Identify which cell holds the provided text, then report its [X, Y] central coordinate. 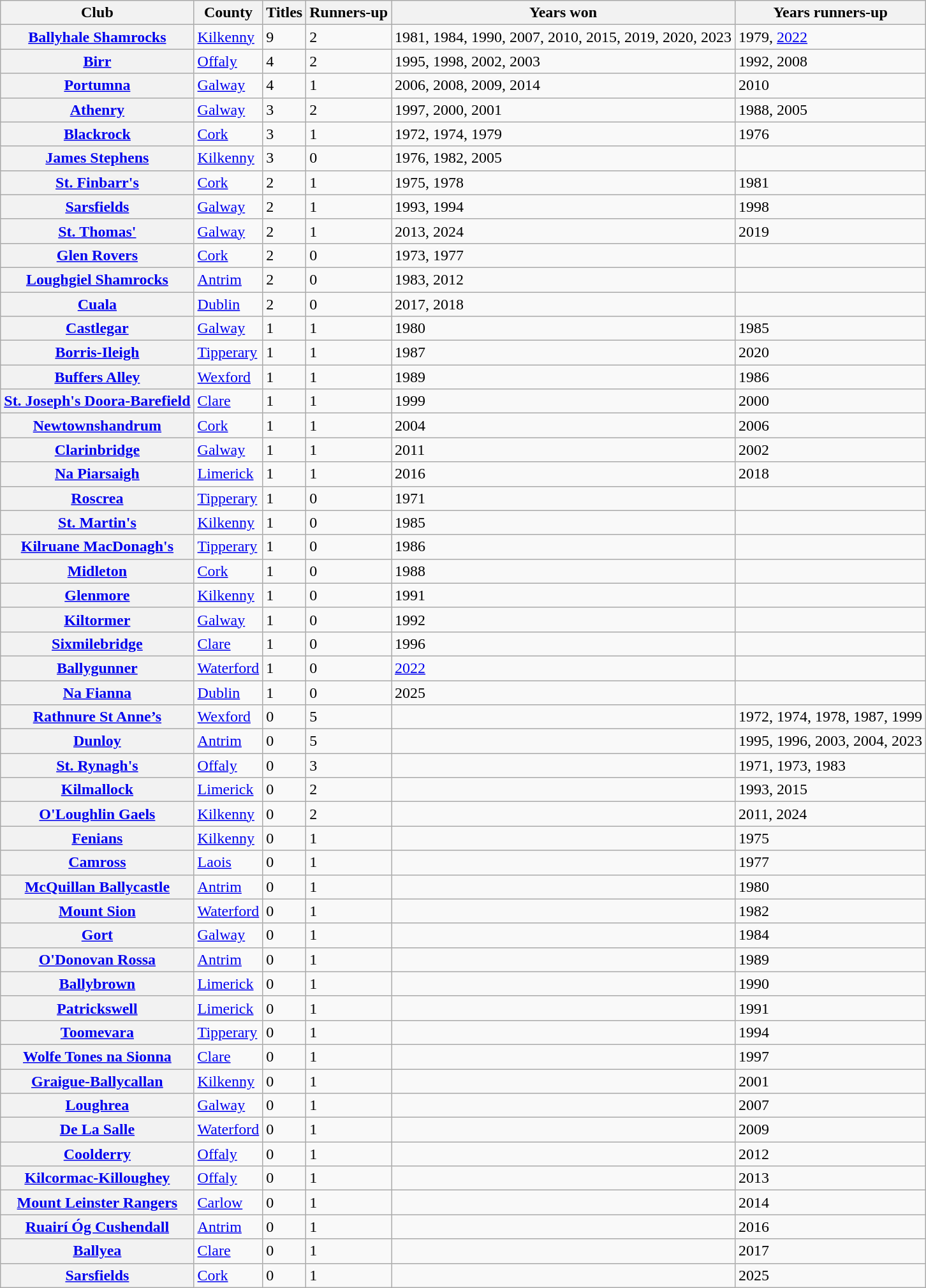
James Stephens [97, 158]
2017, 2018 [564, 304]
Titles [284, 13]
Glen Rovers [97, 255]
De La Salle [97, 1130]
1973, 1977 [564, 255]
1993, 2015 [830, 790]
1984 [830, 935]
2022 [564, 668]
1995, 1996, 2003, 2004, 2023 [830, 741]
2011 [564, 450]
2020 [830, 353]
2012 [830, 1154]
Years won [564, 13]
Patrickswell [97, 1008]
Glenmore [97, 595]
1990 [830, 984]
2011, 2024 [830, 814]
Mount Sion [97, 911]
2006, 2008, 2009, 2014 [564, 85]
Castlegar [97, 329]
1992 [564, 619]
1996 [564, 644]
Ballygunner [97, 668]
1998 [830, 207]
Clarinbridge [97, 450]
Ballyhale Shamrocks [97, 37]
1977 [830, 862]
Runners-up [349, 13]
O'Loughlin Gaels [97, 814]
1979, 2022 [830, 37]
Gort [97, 935]
1976 [830, 134]
Newtownshandrum [97, 426]
Graigue-Ballycallan [97, 1081]
2006 [830, 426]
1988 [564, 571]
1993, 1994 [564, 207]
2004 [564, 426]
1981 [830, 182]
St. Rynagh's [97, 766]
1983, 2012 [564, 279]
St. Thomas' [97, 231]
Fenians [97, 838]
Dunloy [97, 741]
2002 [830, 450]
Ballyea [97, 1251]
Midleton [97, 571]
2019 [830, 231]
2013, 2024 [564, 231]
McQuillan Ballycastle [97, 887]
1975 [830, 838]
Roscrea [97, 498]
O'Donovan Rossa [97, 959]
Camross [97, 862]
Wolfe Tones na Sionna [97, 1056]
Ruairí Óg Cushendall [97, 1227]
Years runners-up [830, 13]
1971, 1973, 1983 [830, 766]
Blackrock [97, 134]
9 [284, 37]
Borris-Ileigh [97, 353]
St. Joseph's Doora-Barefield [97, 401]
1997 [830, 1056]
1992, 2008 [830, 61]
2010 [830, 85]
Toomevara [97, 1032]
1981, 1984, 1990, 2007, 2010, 2015, 2019, 2020, 2023 [564, 37]
1971 [564, 498]
Loughgiel Shamrocks [97, 279]
Rathnure St Anne’s [97, 717]
Portumna [97, 85]
County [228, 13]
Birr [97, 61]
2018 [830, 474]
St. Finbarr's [97, 182]
Club [97, 13]
2014 [830, 1203]
2000 [830, 401]
Kilmallock [97, 790]
Laois [228, 862]
Sixmilebridge [97, 644]
2017 [830, 1251]
1982 [830, 911]
St. Martin's [97, 522]
Carlow [228, 1203]
Mount Leinster Rangers [97, 1203]
1976, 1982, 2005 [564, 158]
Kilruane MacDonagh's [97, 547]
Na Piarsaigh [97, 474]
Athenry [97, 110]
1972, 1974, 1979 [564, 134]
Kilcormac-Killoughey [97, 1178]
2001 [830, 1081]
2013 [830, 1178]
1972, 1974, 1978, 1987, 1999 [830, 717]
Buffers Alley [97, 377]
Na Fianna [97, 692]
1995, 1998, 2002, 2003 [564, 61]
Ballybrown [97, 984]
Cuala [97, 304]
1987 [564, 353]
1988, 2005 [830, 110]
Kiltormer [97, 619]
1975, 1978 [564, 182]
2007 [830, 1106]
1999 [564, 401]
1994 [830, 1032]
Coolderry [97, 1154]
1997, 2000, 2001 [564, 110]
Loughrea [97, 1106]
2009 [830, 1130]
